Return the (X, Y) coordinate for the center point of the cell that contains the specified text.  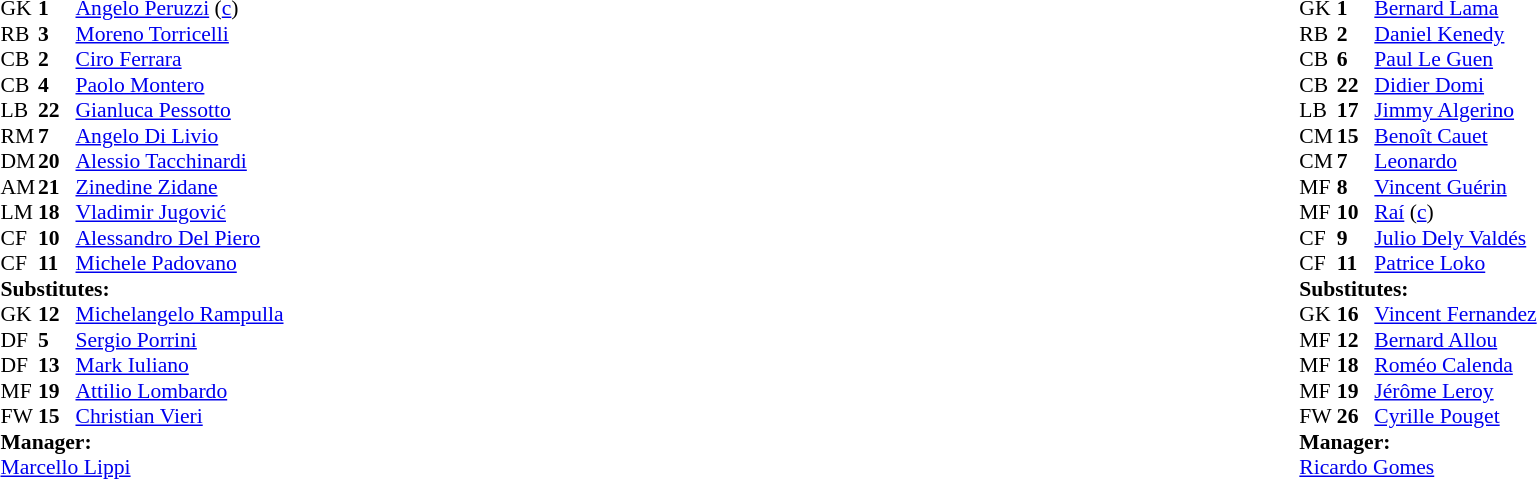
Jérôme Leroy (1455, 391)
AM (19, 187)
Didier Domi (1455, 85)
Patrice Loko (1455, 263)
21 (57, 187)
Cyrille Pouget (1455, 417)
13 (57, 365)
3 (57, 34)
Vladimir Jugović (180, 213)
Daniel Kenedy (1455, 34)
17 (1356, 111)
Zinedine Zidane (180, 187)
Julio Dely Valdés (1455, 238)
Michelangelo Rampulla (180, 315)
5 (57, 340)
Mark Iuliano (180, 365)
Attilio Lombardo (180, 391)
RM (19, 136)
8 (1356, 187)
Sergio Porrini (180, 340)
Paolo Montero (180, 85)
Ciro Ferrara (180, 59)
Paul Le Guen (1455, 59)
Vincent Guérin (1455, 187)
DM (19, 161)
Bernard Allou (1455, 340)
Christian Vieri (180, 417)
Gianluca Pessotto (180, 111)
Leonardo (1455, 161)
Roméo Calenda (1455, 365)
LM (19, 213)
Alessandro Del Piero (180, 238)
26 (1356, 417)
Alessio Tacchinardi (180, 161)
Jimmy Algerino (1455, 111)
Moreno Torricelli (180, 34)
16 (1356, 315)
4 (57, 85)
Raí (c) (1455, 213)
Vincent Fernandez (1455, 315)
6 (1356, 59)
Benoît Cauet (1455, 136)
Angelo Di Livio (180, 136)
Michele Padovano (180, 263)
9 (1356, 238)
20 (57, 161)
